Pinpoint the cell where the given text exists, returning its (x, y) midpoint coordinate. 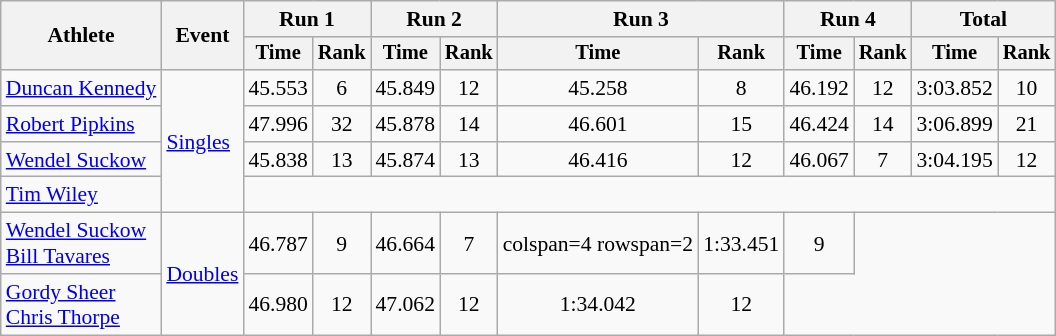
Singles (202, 141)
Run 4 (848, 19)
Robert Pipkins (82, 124)
46.787 (278, 244)
Duncan Kennedy (82, 88)
45.553 (278, 88)
Total (983, 19)
47.062 (404, 304)
15 (741, 124)
1:34.042 (598, 304)
45.878 (404, 124)
45.838 (278, 160)
46.664 (404, 244)
Athlete (82, 36)
45.849 (404, 88)
Event (202, 36)
Doubles (202, 274)
46.416 (598, 160)
46.424 (818, 124)
21 (1027, 124)
Run 1 (306, 19)
3:04.195 (954, 160)
8 (741, 88)
Wendel SuckowBill Tavares (82, 244)
47.996 (278, 124)
32 (342, 124)
colspan=4 rowspan=2 (598, 244)
3:06.899 (954, 124)
Run 2 (434, 19)
6 (342, 88)
Tim Wiley (82, 195)
10 (1027, 88)
1:33.451 (741, 244)
46.980 (278, 304)
Gordy SheerChris Thorpe (82, 304)
Wendel Suckow (82, 160)
46.192 (818, 88)
Run 3 (642, 19)
45.874 (404, 160)
46.601 (598, 124)
3:03.852 (954, 88)
46.067 (818, 160)
45.258 (598, 88)
